Scan for the cell matching the given text and deliver its [x, y] coordinate at center. 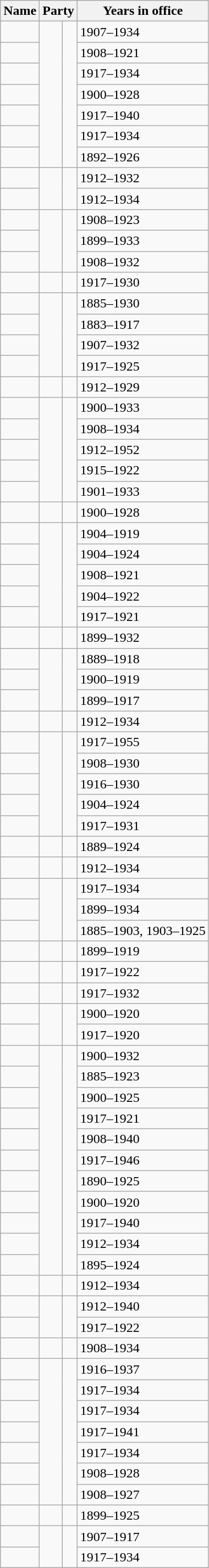
1915–1922 [143, 471]
1892–1926 [143, 157]
1900–1919 [143, 680]
1889–1924 [143, 847]
1917–1930 [143, 283]
1916–1930 [143, 784]
1900–1925 [143, 1097]
1885–1930 [143, 304]
1917–1920 [143, 1035]
1912–1932 [143, 178]
1917–1932 [143, 993]
1899–1925 [143, 1515]
1912–1940 [143, 1307]
Name [20, 11]
1895–1924 [143, 1264]
1907–1917 [143, 1536]
Years in office [143, 11]
1917–1925 [143, 366]
1901–1933 [143, 491]
1917–1946 [143, 1160]
1908–1940 [143, 1139]
1908–1928 [143, 1474]
1917–1931 [143, 826]
1900–1932 [143, 1056]
1904–1922 [143, 596]
1912–1952 [143, 450]
1899–1932 [143, 638]
1883–1917 [143, 324]
1890–1925 [143, 1181]
1908–1923 [143, 220]
1889–1918 [143, 659]
1904–1919 [143, 533]
1908–1930 [143, 763]
1899–1919 [143, 951]
Party [58, 11]
1900–1933 [143, 408]
1907–1934 [143, 32]
1899–1917 [143, 701]
1899–1934 [143, 909]
1899–1933 [143, 240]
1908–1932 [143, 262]
1885–1903, 1903–1925 [143, 931]
1885–1923 [143, 1077]
1916–1937 [143, 1369]
1908–1927 [143, 1494]
1912–1929 [143, 387]
1907–1932 [143, 345]
1917–1941 [143, 1432]
1917–1955 [143, 742]
